Provide the (x, y) coordinate of the cell's center where the given text is located.  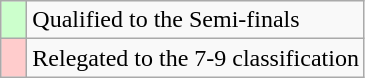
Relegated to the 7-9 classification (196, 58)
Qualified to the Semi-finals (196, 20)
